Capture the cell that displays the provided text and extract its [x, y] central coordinate. 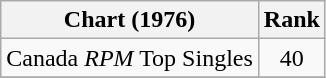
Rank [292, 20]
40 [292, 58]
Chart (1976) [130, 20]
Canada RPM Top Singles [130, 58]
